Scan for the cell matching the given text and deliver its [X, Y] coordinate at center. 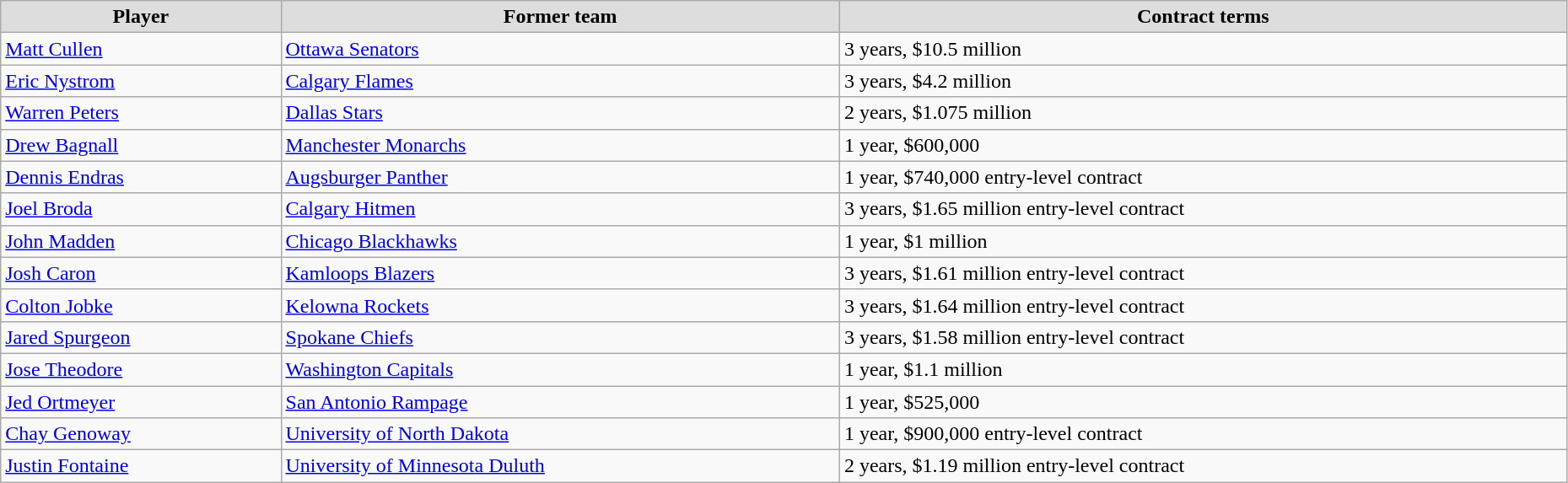
1 year, $1 million [1203, 241]
Chicago Blackhawks [560, 241]
Chay Genoway [141, 434]
3 years, $1.58 million entry-level contract [1203, 337]
Player [141, 17]
3 years, $4.2 million [1203, 81]
3 years, $1.61 million entry-level contract [1203, 273]
1 year, $525,000 [1203, 402]
University of Minnesota Duluth [560, 466]
Drew Bagnall [141, 145]
University of North Dakota [560, 434]
Josh Caron [141, 273]
3 years, $1.64 million entry-level contract [1203, 305]
Spokane Chiefs [560, 337]
2 years, $1.19 million entry-level contract [1203, 466]
3 years, $10.5 million [1203, 49]
Justin Fontaine [141, 466]
Contract terms [1203, 17]
Eric Nystrom [141, 81]
Warren Peters [141, 113]
Calgary Flames [560, 81]
1 year, $600,000 [1203, 145]
1 year, $900,000 entry-level contract [1203, 434]
Jared Spurgeon [141, 337]
Dennis Endras [141, 177]
Colton Jobke [141, 305]
2 years, $1.075 million [1203, 113]
1 year, $1.1 million [1203, 369]
Manchester Monarchs [560, 145]
Matt Cullen [141, 49]
Augsburger Panther [560, 177]
John Madden [141, 241]
Jose Theodore [141, 369]
Dallas Stars [560, 113]
Washington Capitals [560, 369]
Kelowna Rockets [560, 305]
1 year, $740,000 entry-level contract [1203, 177]
Jed Ortmeyer [141, 402]
Ottawa Senators [560, 49]
Calgary Hitmen [560, 209]
Joel Broda [141, 209]
3 years, $1.65 million entry-level contract [1203, 209]
San Antonio Rampage [560, 402]
Kamloops Blazers [560, 273]
Former team [560, 17]
